Pinpoint the cell where the given text exists, returning its (x, y) midpoint coordinate. 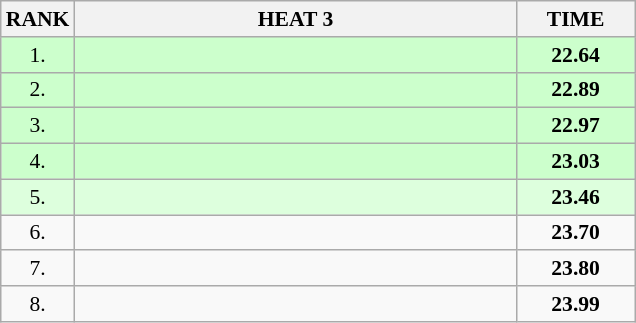
7. (38, 269)
HEAT 3 (295, 19)
4. (38, 162)
22.89 (576, 90)
6. (38, 233)
3. (38, 126)
RANK (38, 19)
22.64 (576, 55)
23.80 (576, 269)
23.46 (576, 197)
TIME (576, 19)
5. (38, 197)
2. (38, 90)
8. (38, 304)
23.99 (576, 304)
22.97 (576, 126)
23.03 (576, 162)
23.70 (576, 233)
1. (38, 55)
